Identify which cell holds the provided text, then report its (X, Y) central coordinate. 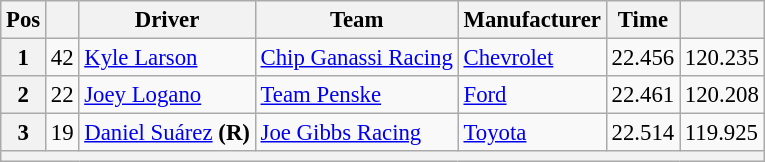
22.461 (642, 95)
Chip Ganassi Racing (356, 58)
Toyota (532, 133)
19 (62, 133)
Team Penske (356, 95)
120.235 (722, 58)
Kyle Larson (167, 58)
Ford (532, 95)
120.208 (722, 95)
22.456 (642, 58)
Time (642, 20)
22 (62, 95)
1 (24, 58)
Joe Gibbs Racing (356, 133)
2 (24, 95)
119.925 (722, 133)
Joey Logano (167, 95)
Chevrolet (532, 58)
Manufacturer (532, 20)
22.514 (642, 133)
42 (62, 58)
3 (24, 133)
Driver (167, 20)
Team (356, 20)
Pos (24, 20)
Daniel Suárez (R) (167, 133)
